From the cell containing the given text, extract its center point as (x, y) coordinate. 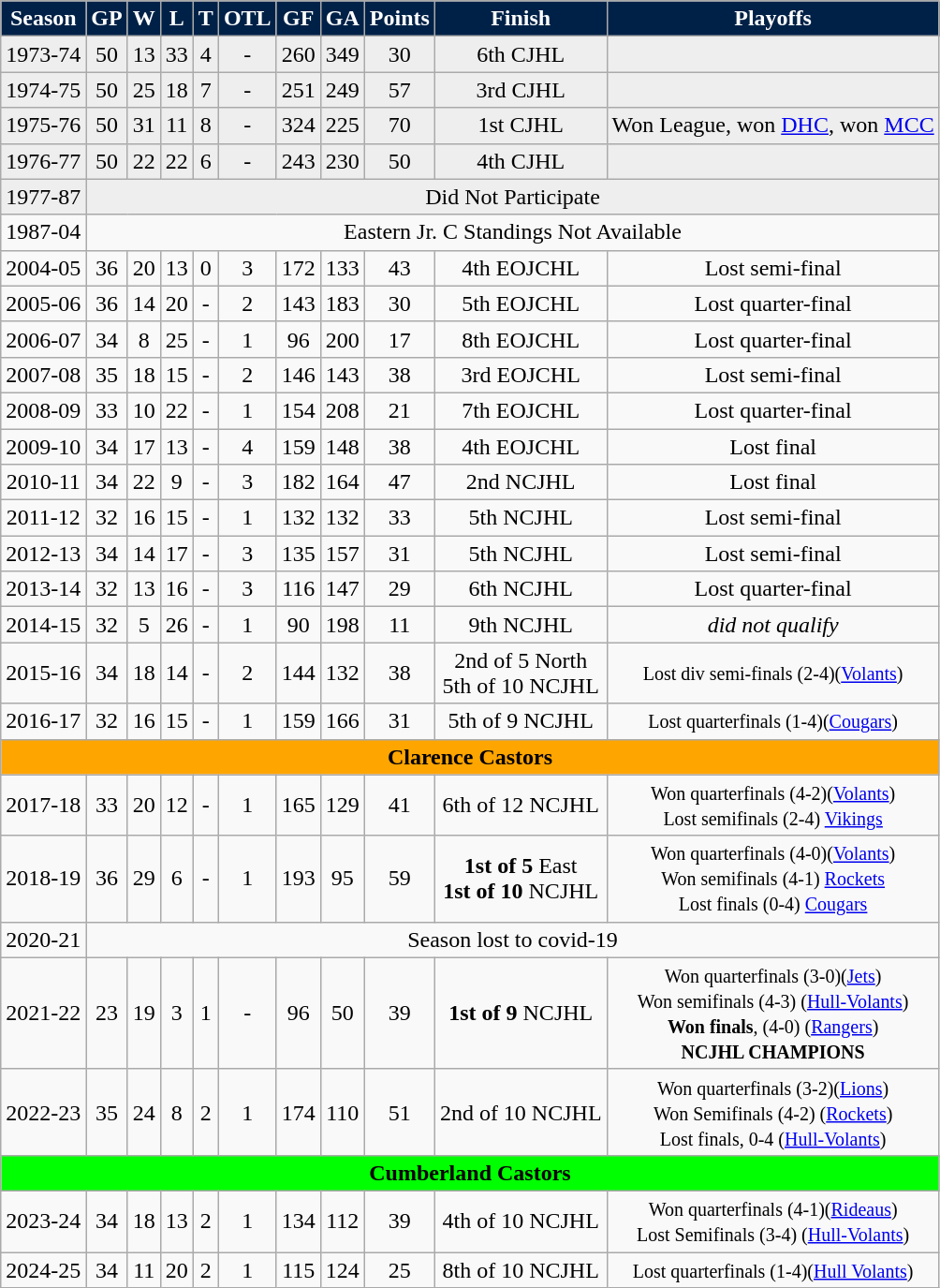
249 (343, 90)
7 (206, 90)
2004-05 (43, 268)
2007-08 (43, 375)
Did Not Participate (513, 197)
2009-10 (43, 447)
2008-09 (43, 410)
2nd of 10 NCJHL (521, 1112)
1st of 9 NCJHL (521, 1014)
12 (176, 806)
2017-18 (43, 806)
1976-77 (43, 161)
70 (399, 126)
95 (343, 879)
Cumberland Castors (470, 1173)
4th of 10 NCJHL (521, 1221)
157 (343, 554)
1st CJHL (521, 126)
2022-23 (43, 1112)
2014-15 (43, 625)
5 (144, 625)
112 (343, 1221)
208 (343, 410)
L (176, 19)
129 (343, 806)
Points (399, 19)
6th CJHL (521, 54)
Won League, won DHC, won MCC (773, 126)
9 (176, 482)
133 (343, 268)
6th NCJHL (521, 589)
124 (343, 1269)
0 (206, 268)
147 (343, 589)
1977-87 (43, 197)
174 (298, 1112)
43 (399, 268)
135 (298, 554)
1987-04 (43, 232)
193 (298, 879)
24 (144, 1112)
2nd NCJHL (521, 482)
2021-22 (43, 1014)
2016-17 (43, 721)
Season lost to covid-19 (513, 940)
1975-76 (43, 126)
T (206, 19)
Won quarterfinals (4-0)(Volants)Won semifinals (4-1) RocketsLost finals (0-4) Cougars (773, 879)
251 (298, 90)
41 (399, 806)
Won quarterfinals (4-2)(Volants)Lost semifinals (2-4) Vikings (773, 806)
1973-74 (43, 54)
did not qualify (773, 625)
2012-13 (43, 554)
2020-21 (43, 940)
47 (399, 482)
243 (298, 161)
9th NCJHL (521, 625)
OTL (247, 19)
2010-11 (43, 482)
166 (343, 721)
Finish (521, 19)
172 (298, 268)
90 (298, 625)
165 (298, 806)
Won quarterfinals (3-0)(Jets)Won semifinals (4-3) (Hull-Volants)Won finals, (4-0) (Rangers)NCJHL CHAMPIONS (773, 1014)
2006-07 (43, 339)
1974-75 (43, 90)
164 (343, 482)
GA (343, 19)
59 (399, 879)
144 (298, 673)
182 (298, 482)
146 (298, 375)
2015-16 (43, 673)
2018-19 (43, 879)
Lost quarterfinals (1-4)(Cougars) (773, 721)
2013-14 (43, 589)
6th of 12 NCJHL (521, 806)
5th EOJCHL (521, 303)
349 (343, 54)
7th EOJCHL (521, 410)
198 (343, 625)
134 (298, 1221)
2024-25 (43, 1269)
Won quarterfinals (3-2)(Lions)Won Semifinals (4-2) (Rockets)Lost finals, 0-4 (Hull-Volants) (773, 1112)
2nd of 5 North5th of 10 NCJHL (521, 673)
116 (298, 589)
Season (43, 19)
2011-12 (43, 518)
19 (144, 1014)
8th of 10 NCJHL (521, 1269)
26 (176, 625)
183 (343, 303)
21 (399, 410)
Playoffs (773, 19)
3rd CJHL (521, 90)
Lost div semi-finals (2-4)(Volants) (773, 673)
260 (298, 54)
2005-06 (43, 303)
Eastern Jr. C Standings Not Available (513, 232)
23 (107, 1014)
10 (144, 410)
1st of 5 East1st of 10 NCJHL (521, 879)
Lost quarterfinals (1-4)(Hull Volants) (773, 1269)
110 (343, 1112)
154 (298, 410)
Clarence Castors (470, 757)
5th of 9 NCJHL (521, 721)
115 (298, 1269)
2023-24 (43, 1221)
GF (298, 19)
Won quarterfinals (4-1)(Rideaus)Lost Semifinals (3-4) (Hull-Volants) (773, 1221)
57 (399, 90)
4th CJHL (521, 161)
51 (399, 1112)
GP (107, 19)
148 (343, 447)
8th EOJCHL (521, 339)
3rd EOJCHL (521, 375)
230 (343, 161)
324 (298, 126)
W (144, 19)
200 (343, 339)
225 (343, 126)
